Locate the cell with the specified text and output its [x, y] center coordinate. 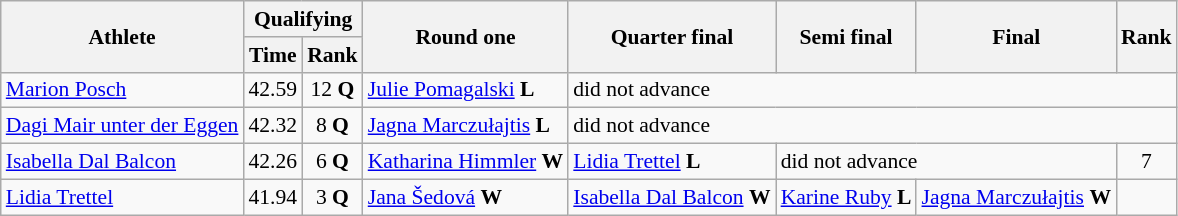
12 Q [332, 90]
Jana Šedová W [466, 197]
42.32 [272, 126]
Jagna Marczułajtis W [1016, 197]
7 [1146, 162]
Karine Ruby L [846, 197]
42.26 [272, 162]
Lidia Trettel [122, 197]
Isabella Dal Balcon W [672, 197]
Qualifying [302, 19]
41.94 [272, 197]
6 Q [332, 162]
42.59 [272, 90]
Katharina Himmler W [466, 162]
Final [1016, 36]
Athlete [122, 36]
3 Q [332, 197]
Marion Posch [122, 90]
Julie Pomagalski L [466, 90]
8 Q [332, 126]
Quarter final [672, 36]
Time [272, 55]
Round one [466, 36]
Semi final [846, 36]
Jagna Marczułajtis L [466, 126]
Isabella Dal Balcon [122, 162]
Lidia Trettel L [672, 162]
Dagi Mair unter der Eggen [122, 126]
